Pinpoint the cell where the given text exists, returning its (x, y) midpoint coordinate. 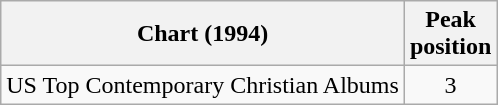
US Top Contemporary Christian Albums (203, 85)
Chart (1994) (203, 34)
Peakposition (450, 34)
3 (450, 85)
